Find where the given text appears and provide that cell's center as [X, Y] coordinate. 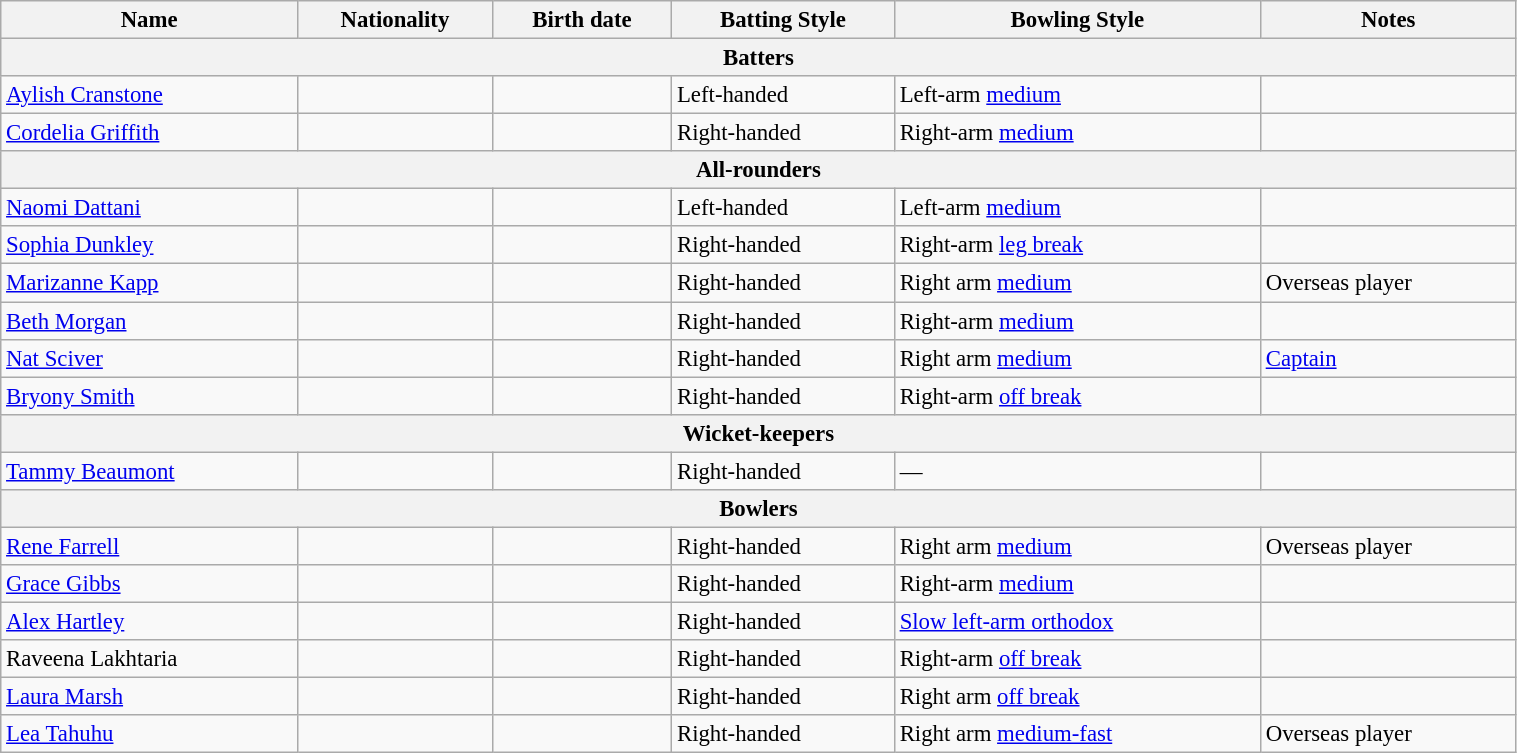
Batters [758, 58]
Right arm off break [1077, 697]
Alex Hartley [150, 621]
Naomi Dattani [150, 208]
Grace Gibbs [150, 584]
Cordelia Griffith [150, 133]
Bowlers [758, 509]
Batting Style [784, 20]
Captain [1388, 358]
Raveena Lakhtaria [150, 659]
Right-arm leg break [1077, 245]
Slow left-arm orthodox [1077, 621]
Rene Farrell [150, 546]
Nationality [396, 20]
Beth Morgan [150, 321]
Name [150, 20]
Aylish Cranstone [150, 95]
Bowling Style [1077, 20]
Sophia Dunkley [150, 245]
— [1077, 471]
Notes [1388, 20]
Wicket-keepers [758, 433]
Lea Tahuhu [150, 734]
Right arm medium-fast [1077, 734]
Tammy Beaumont [150, 471]
All-rounders [758, 170]
Laura Marsh [150, 697]
Bryony Smith [150, 396]
Birth date [582, 20]
Nat Sciver [150, 358]
Marizanne Kapp [150, 283]
